Identify which cell holds the provided text, then report its (X, Y) central coordinate. 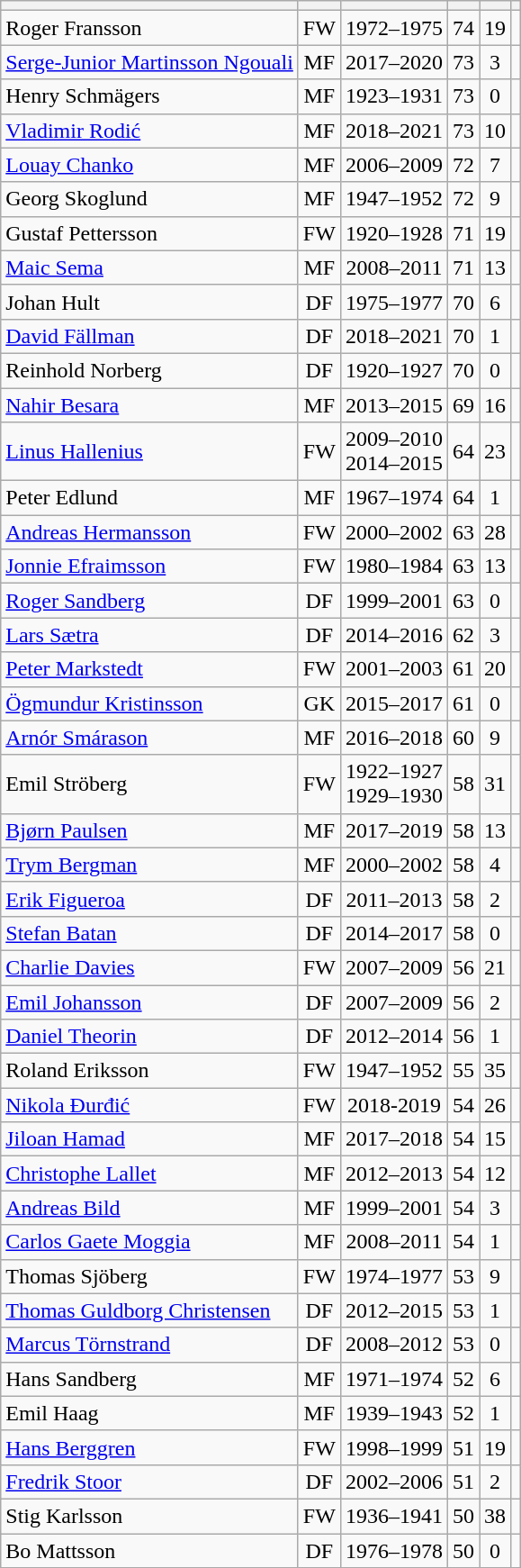
Hans Berggren (149, 1447)
Serge-Junior Martinsson Ngouali (149, 62)
Emil Johansson (149, 1002)
69 (463, 404)
20 (495, 669)
1939–1943 (394, 1413)
Lars Sætra (149, 635)
Louay Chanko (149, 165)
Peter Edlund (149, 498)
Stig Karlsson (149, 1516)
10 (495, 131)
Fredrik Stoor (149, 1482)
1980–1984 (394, 566)
62 (463, 635)
1967–1974 (394, 498)
Henry Schmägers (149, 96)
Jonnie Efraimsson (149, 566)
23 (495, 452)
2016–2018 (394, 738)
2001–2003 (394, 669)
1976–1978 (394, 1550)
2013–2015 (394, 404)
2008–2012 (394, 1345)
Hans Sandberg (149, 1379)
2017–2018 (394, 1139)
1923–1931 (394, 96)
Thomas Guldborg Christensen (149, 1310)
1971–1974 (394, 1379)
1922–19271929–1930 (394, 784)
2012–2013 (394, 1174)
Johan Hult (149, 302)
Bjørn Paulsen (149, 830)
28 (495, 532)
Charlie Davies (149, 967)
38 (495, 1516)
Roger Fransson (149, 28)
2017–2020 (394, 62)
Gustaf Pettersson (149, 233)
Roger Sandberg (149, 601)
Jiloan Hamad (149, 1139)
Erik Figueroa (149, 899)
2015–2017 (394, 703)
26 (495, 1105)
Georg Skoglund (149, 199)
1974–1977 (394, 1276)
Arnór Smárason (149, 738)
Bo Mattsson (149, 1550)
Carlos Gaete Moggia (149, 1242)
1975–1977 (394, 302)
Roland Eriksson (149, 1071)
1920–1927 (394, 370)
1972–1975 (394, 28)
Thomas Sjöberg (149, 1276)
2002–2006 (394, 1482)
15 (495, 1139)
2006–2009 (394, 165)
21 (495, 967)
1920–1928 (394, 233)
Andreas Bild (149, 1208)
31 (495, 784)
2009–20102014–2015 (394, 452)
2012–2015 (394, 1310)
60 (463, 738)
7 (495, 165)
Trym Bergman (149, 865)
Emil Ströberg (149, 784)
35 (495, 1071)
Reinhold Norberg (149, 370)
Christophe Lallet (149, 1174)
74 (463, 28)
4 (495, 865)
David Fällman (149, 336)
Peter Markstedt (149, 669)
1998–1999 (394, 1447)
Nikola Đurđić (149, 1105)
Nahir Besara (149, 404)
2011–2013 (394, 899)
2017–2019 (394, 830)
1936–1941 (394, 1516)
Marcus Törnstrand (149, 1345)
Emil Haag (149, 1413)
2014–2016 (394, 635)
16 (495, 404)
2014–2017 (394, 933)
2018-2019 (394, 1105)
GK (319, 703)
55 (463, 1071)
12 (495, 1174)
Ögmundur Kristinsson (149, 703)
Daniel Theorin (149, 1037)
Vladimir Rodić (149, 131)
2012–2014 (394, 1037)
Stefan Batan (149, 933)
Maic Sema (149, 267)
Andreas Hermansson (149, 532)
Linus Hallenius (149, 452)
